Provide the (x, y) coordinate of the cell's center where the given text is located.  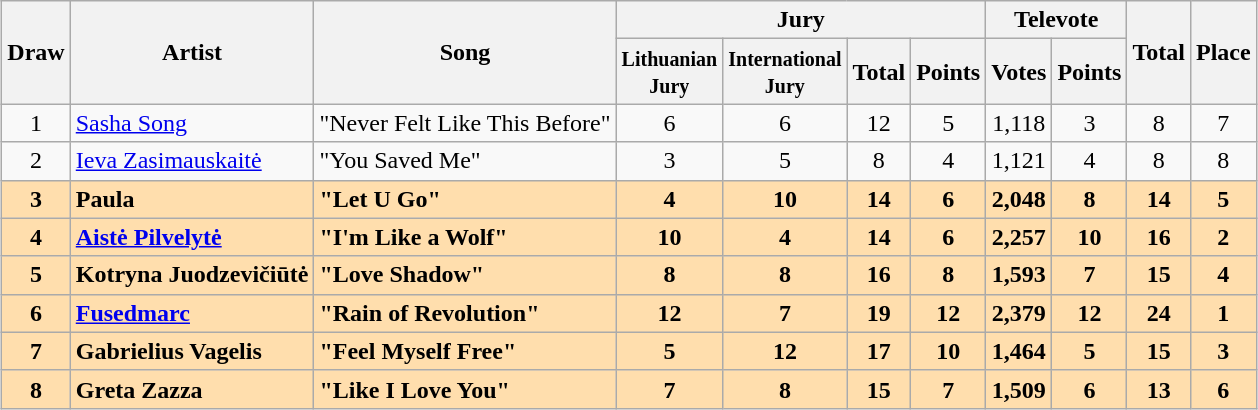
Draw (36, 52)
"Love Shadow" (465, 275)
Aistė Pilvelytė (192, 237)
2,379 (1019, 313)
Sasha Song (192, 123)
Kotryna Juodzevičiūtė (192, 275)
LithuanianJury (670, 72)
InternationalJury (785, 72)
Greta Zazza (192, 389)
24 (1159, 313)
1,509 (1019, 389)
Jury (801, 20)
2,048 (1019, 199)
Artist (192, 52)
13 (1159, 389)
17 (879, 351)
1,118 (1019, 123)
Paula (192, 199)
Song (465, 52)
Gabrielius Vagelis (192, 351)
Ieva Zasimauskaitė (192, 161)
19 (879, 313)
2,257 (1019, 237)
"I'm Like a Wolf" (465, 237)
"Feel Myself Free" (465, 351)
"Rain of Revolution" (465, 313)
1,593 (1019, 275)
Televote (1056, 20)
Fusedmarc (192, 313)
"Like I Love You" (465, 389)
"Let U Go" (465, 199)
Votes (1019, 72)
"You Saved Me" (465, 161)
Place (1223, 52)
1,464 (1019, 351)
"Never Felt Like This Before" (465, 123)
1,121 (1019, 161)
